Scan for the cell matching the given text and deliver its (x, y) coordinate at center. 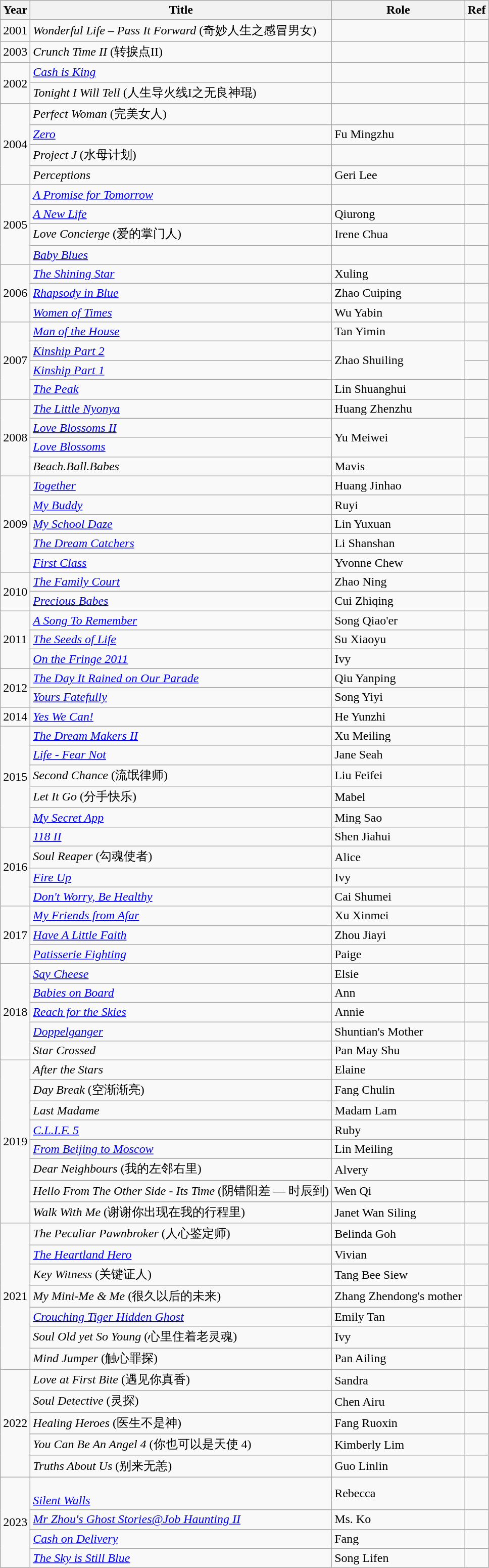
Perfect Woman (完美女人) (181, 114)
Vivian (398, 1255)
The Peak (181, 389)
Tonight I Will Tell (人生导火线I之无良神琨) (181, 93)
The Seeds of Life (181, 640)
Love at First Bite (遇见你真香) (181, 1380)
2018 (15, 1012)
Let It Go (分手快乐) (181, 797)
Fang Ruoxin (398, 1423)
Don't Worry, Be Healthy (181, 897)
Day Break (空渐渐亮) (181, 1090)
Mr Zhou's Ghost Stories@Job Haunting II (181, 1519)
The Day It Rained on Our Parade (181, 678)
The Little Nyonya (181, 409)
Qiu Yanping (398, 678)
Have A Little Faith (181, 935)
Perceptions (181, 175)
Kinship Part 1 (181, 370)
Mind Jumper (触心罪探) (181, 1359)
Zhang Zhendong's mother (398, 1296)
Love Blossoms (181, 447)
Ms. Ko (398, 1519)
Project J (水母计划) (181, 155)
2023 (15, 1522)
Love Concierge (爱的掌门人) (181, 235)
Baby Blues (181, 254)
Kinship Part 2 (181, 351)
2008 (15, 437)
Love Blossoms II (181, 428)
A New Life (181, 214)
Lin Yuxuan (398, 524)
Year (15, 10)
Together (181, 485)
Role (398, 10)
Xu Xinmei (398, 916)
Irene Chua (398, 235)
2001 (15, 30)
Babies on Board (181, 993)
2004 (15, 145)
2003 (15, 52)
2019 (15, 1142)
The Heartland Hero (181, 1255)
C.L.I.F. 5 (181, 1130)
The Dream Makers II (181, 736)
Dear Neighbours (我的左邻右里) (181, 1169)
Ref (477, 10)
Soul Old yet So Young (心里住着老灵魂) (181, 1337)
Soul Detective (灵探) (181, 1402)
Man of the House (181, 332)
Elaine (398, 1070)
Pan Ailing (398, 1359)
Ming Sao (398, 817)
Xu Meiling (398, 736)
Fang Chulin (398, 1090)
Truths About Us (别来无恙) (181, 1466)
Ruby (398, 1130)
The Sky is Still Blue (181, 1558)
Guo Linlin (398, 1466)
Life - Fear Not (181, 755)
Emily Tan (398, 1317)
Walk With Me (谢谢你出现在我的行程里) (181, 1213)
Yes We Can! (181, 716)
2021 (15, 1296)
Elsie (398, 973)
Belinda Goh (398, 1234)
Fire Up (181, 877)
The Family Court (181, 582)
My Buddy (181, 505)
Huang Jinhao (398, 485)
Geri Lee (398, 175)
A Song To Remember (181, 620)
Shen Jiahui (398, 836)
Alvery (398, 1169)
A Promise for Tomorrow (181, 195)
Say Cheese (181, 973)
Zhao Ning (398, 582)
Crunch Time II (转捩点II) (181, 52)
Silent Walls (181, 1494)
Madam Lam (398, 1110)
Rebecca (398, 1494)
Rhapsody in Blue (181, 293)
Cui Zhiqing (398, 601)
2016 (15, 867)
2005 (15, 225)
Hello From The Other Side - Its Time (阴错阳差 — 时辰到) (181, 1191)
Lin Meiling (398, 1149)
Sandra (398, 1380)
Song Qiao'er (398, 620)
Reach for the Skies (181, 1012)
Zhou Jiayi (398, 935)
Mavis (398, 466)
2017 (15, 935)
Zhao Cuiping (398, 293)
Pan May Shu (398, 1051)
Qiurong (398, 214)
2006 (15, 293)
From Beijing to Moscow (181, 1149)
My School Daze (181, 524)
2012 (15, 688)
Last Madame (181, 1110)
Ruyi (398, 505)
Women of Times (181, 312)
Yvonne Chew (398, 563)
My Friends from Afar (181, 916)
My Secret App (181, 817)
Star Crossed (181, 1051)
Tan Yimin (398, 332)
2002 (15, 83)
Tang Bee Siew (398, 1275)
118 II (181, 836)
You Can Be An Angel 4 (你也可以是天使 4) (181, 1445)
Cai Shumei (398, 897)
He Yunzhi (398, 716)
First Class (181, 563)
Xuling (398, 274)
The Peculiar Pawnbroker (人心鉴定师) (181, 1234)
2011 (15, 640)
Doppelganger (181, 1031)
Song Lifen (398, 1558)
Beach.Ball.Babes (181, 466)
Ann (398, 993)
2015 (15, 777)
2014 (15, 716)
Wu Yabin (398, 312)
After the Stars (181, 1070)
Wonderful Life – Pass It Forward (奇妙人生之感冒男女) (181, 30)
2022 (15, 1423)
2009 (15, 524)
Li Shanshan (398, 543)
Janet Wan Siling (398, 1213)
2010 (15, 592)
Song Yiyi (398, 697)
My Mini-Me & Me (很久以后的未来) (181, 1296)
Shuntian's Mother (398, 1031)
The Shining Star (181, 274)
The Dream Catchers (181, 543)
On the Fringe 2011 (181, 659)
Patisserie Fighting (181, 954)
Liu Feifei (398, 776)
Alice (398, 857)
Second Chance (流氓律师) (181, 776)
Yu Meiwei (398, 437)
Huang Zhenzhu (398, 409)
Lin Shuanghui (398, 389)
Precious Babes (181, 601)
Kimberly Lim (398, 1445)
Annie (398, 1012)
Key Witness (关键证人) (181, 1275)
Yours Fatefully (181, 697)
Fang (398, 1539)
Cash on Delivery (181, 1539)
Wen Qi (398, 1191)
Mabel (398, 797)
Title (181, 10)
Cash is King (181, 72)
Zero (181, 135)
2007 (15, 361)
Su Xiaoyu (398, 640)
Paige (398, 954)
Soul Reaper (勾魂使者) (181, 857)
Zhao Shuiling (398, 361)
Jane Seah (398, 755)
Crouching Tiger Hidden Ghost (181, 1317)
Fu Mingzhu (398, 135)
Healing Heroes (医生不是神) (181, 1423)
Chen Airu (398, 1402)
